Search for the cell housing the specified text and yield its (x, y) center coordinate. 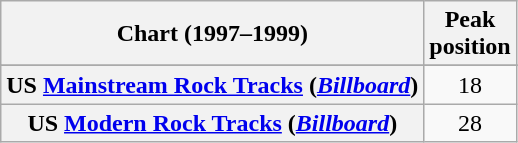
28 (470, 123)
Peakposition (470, 34)
US Mainstream Rock Tracks (Billboard) (212, 85)
18 (470, 85)
US Modern Rock Tracks (Billboard) (212, 123)
Chart (1997–1999) (212, 34)
